Search for the cell housing the specified text and yield its [x, y] center coordinate. 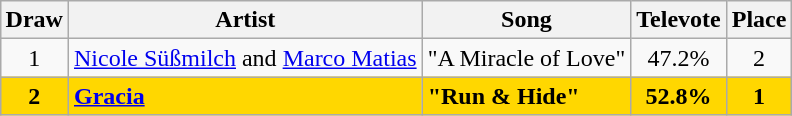
Nicole Süßmilch and Marco Matias [245, 58]
Televote [678, 20]
"Run & Hide" [526, 96]
Artist [245, 20]
Song [526, 20]
Place [759, 20]
Draw [34, 20]
47.2% [678, 58]
"A Miracle of Love" [526, 58]
52.8% [678, 96]
Gracia [245, 96]
